From the cell containing the given text, extract its center point as [x, y] coordinate. 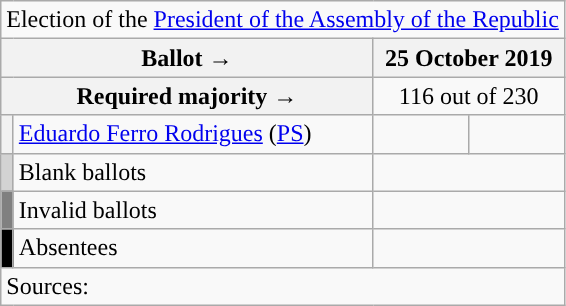
Eduardo Ferro Rodrigues (PS) [193, 134]
Invalid ballots [193, 210]
25 October 2019 [468, 58]
Required majority → [187, 96]
Absentees [193, 248]
Election of the President of the Assembly of the Republic [283, 20]
Ballot → [187, 58]
Sources: [283, 286]
Blank ballots [193, 172]
116 out of 230 [468, 96]
